Extract the [x, y] coordinate from the center of the cell holding the provided text.  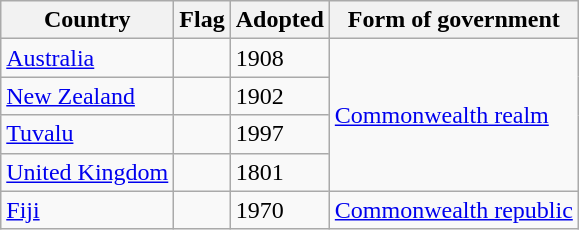
Flag [202, 20]
1801 [280, 172]
1902 [280, 96]
Commonwealth republic [454, 210]
Commonwealth realm [454, 115]
Fiji [88, 210]
Tuvalu [88, 134]
1997 [280, 134]
Adopted [280, 20]
Australia [88, 58]
New Zealand [88, 96]
1970 [280, 210]
1908 [280, 58]
United Kingdom [88, 172]
Country [88, 20]
Form of government [454, 20]
